Detect which cell encompasses the target text, then output its [X, Y] center coordinate. 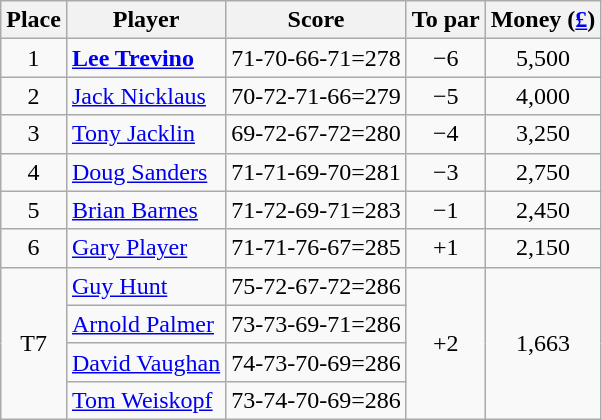
4 [34, 172]
1 [34, 58]
+1 [446, 248]
−3 [446, 172]
75-72-67-72=286 [316, 286]
Guy Hunt [146, 286]
Jack Nicklaus [146, 96]
70-72-71-66=279 [316, 96]
71-70-66-71=278 [316, 58]
6 [34, 248]
Doug Sanders [146, 172]
T7 [34, 343]
2,150 [543, 248]
3 [34, 134]
Money (£) [543, 20]
2,750 [543, 172]
Tom Weiskopf [146, 400]
+2 [446, 343]
73-74-70-69=286 [316, 400]
74-73-70-69=286 [316, 362]
71-72-69-71=283 [316, 210]
3,250 [543, 134]
−4 [446, 134]
4,000 [543, 96]
5,500 [543, 58]
Place [34, 20]
Brian Barnes [146, 210]
69-72-67-72=280 [316, 134]
2 [34, 96]
To par [446, 20]
Lee Trevino [146, 58]
1,663 [543, 343]
Player [146, 20]
Score [316, 20]
2,450 [543, 210]
−1 [446, 210]
Gary Player [146, 248]
Tony Jacklin [146, 134]
David Vaughan [146, 362]
73-73-69-71=286 [316, 324]
−5 [446, 96]
71-71-69-70=281 [316, 172]
5 [34, 210]
71-71-76-67=285 [316, 248]
−6 [446, 58]
Arnold Palmer [146, 324]
